From the cell containing the given text, extract its center point as (x, y) coordinate. 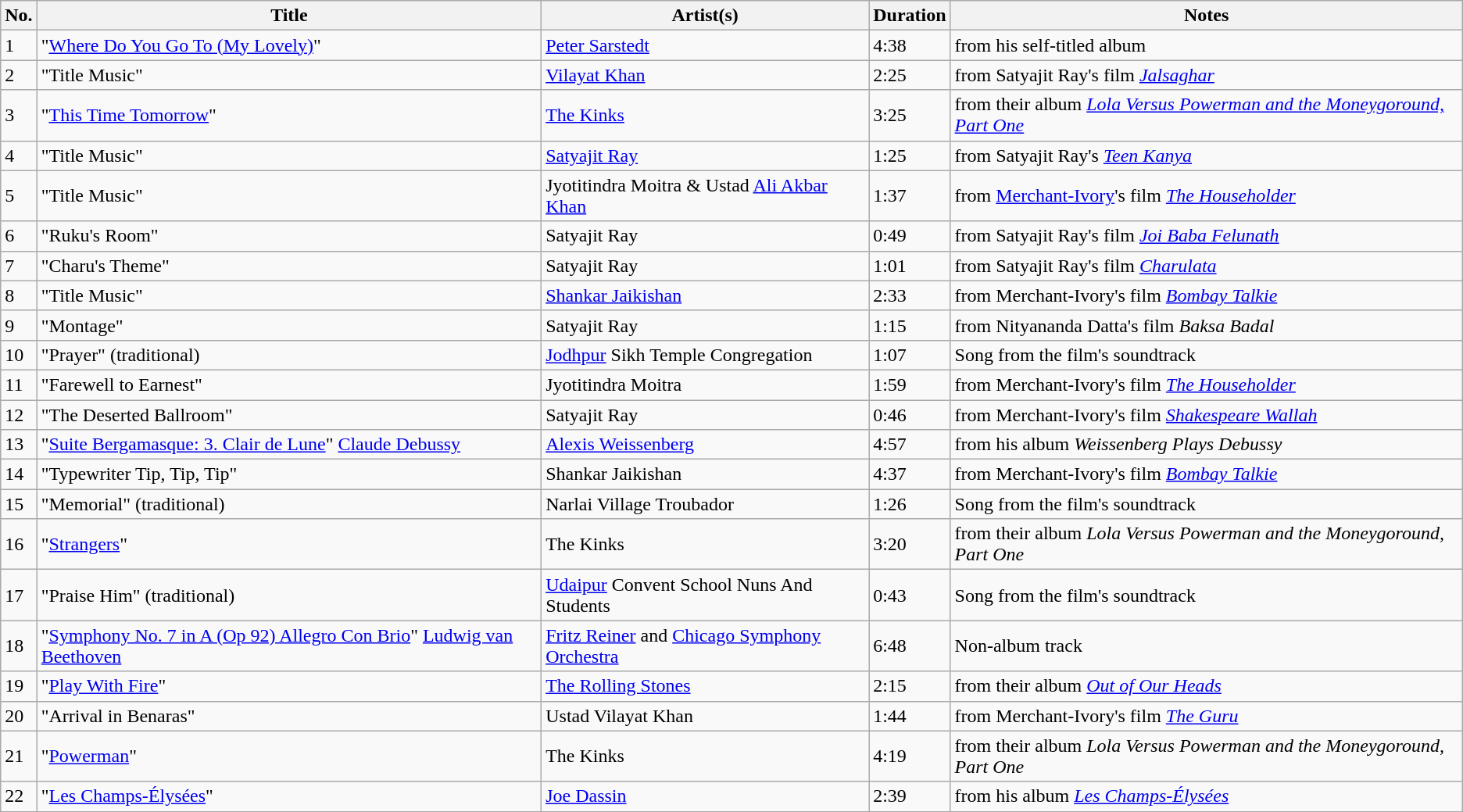
"Montage" (289, 325)
Artist(s) (705, 16)
2:39 (910, 796)
"Farewell to Earnest" (289, 385)
1:26 (910, 504)
1 (19, 45)
Jyotitindra Moitra & Ustad Ali Akbar Khan (705, 195)
"Les Champs-Élysées" (289, 796)
Notes (1207, 16)
7 (19, 266)
"Arrival in Benaras" (289, 716)
1:25 (910, 156)
from Satyajit Ray's film Joi Baba Felunath (1207, 236)
from Nityananda Datta's film Baksa Badal (1207, 325)
1:44 (910, 716)
"Where Do You Go To (My Lovely)" (289, 45)
16 (19, 544)
Joe Dassin (705, 796)
0:43 (910, 596)
3 (19, 116)
from Satyajit Ray's Teen Kanya (1207, 156)
22 (19, 796)
0:49 (910, 236)
from their album Out of Our Heads (1207, 686)
20 (19, 716)
3:20 (910, 544)
5 (19, 195)
0:46 (910, 415)
Narlai Village Troubador (705, 504)
12 (19, 415)
"Strangers" (289, 544)
1:37 (910, 195)
Udaipur Convent School Nuns And Students (705, 596)
Duration (910, 16)
"Praise Him" (traditional) (289, 596)
from his self-titled album (1207, 45)
13 (19, 445)
"The Deserted Ballroom" (289, 415)
Peter Sarstedt (705, 45)
Jodhpur Sikh Temple Congregation (705, 355)
Jyotitindra Moitra (705, 385)
4 (19, 156)
9 (19, 325)
2 (19, 75)
1:59 (910, 385)
Title (289, 16)
8 (19, 295)
"Symphony No. 7 in A (Op 92) Allegro Con Brio" Ludwig van Beethoven (289, 646)
The Rolling Stones (705, 686)
2:25 (910, 75)
from Satyajit Ray's film Jalsaghar (1207, 75)
"Prayer" (traditional) (289, 355)
17 (19, 596)
from Merchant-Ivory's film Shakespeare Wallah (1207, 415)
2:33 (910, 295)
18 (19, 646)
6 (19, 236)
"Charu's Theme" (289, 266)
2:15 (910, 686)
4:19 (910, 757)
10 (19, 355)
Alexis Weissenberg (705, 445)
Vilayat Khan (705, 75)
"This Time Tomorrow" (289, 116)
"Powerman" (289, 757)
from his album Weissenberg Plays Debussy (1207, 445)
6:48 (910, 646)
from Satyajit Ray's film Charulata (1207, 266)
19 (19, 686)
11 (19, 385)
Fritz Reiner and Chicago Symphony Orchestra (705, 646)
from his album Les Champs-Élysées (1207, 796)
from Merchant-Ivory's film The Guru (1207, 716)
"Ruku's Room" (289, 236)
3:25 (910, 116)
"Play With Fire" (289, 686)
1:07 (910, 355)
4:38 (910, 45)
1:01 (910, 266)
4:37 (910, 474)
Non-album track (1207, 646)
No. (19, 16)
Ustad Vilayat Khan (705, 716)
14 (19, 474)
4:57 (910, 445)
1:15 (910, 325)
15 (19, 504)
"Memorial" (traditional) (289, 504)
"Suite Bergamasque: 3. Clair de Lune" Claude Debussy (289, 445)
"Typewriter Tip, Tip, Tip" (289, 474)
21 (19, 757)
